Extract the (x, y) coordinate from the center of the cell holding the provided text.  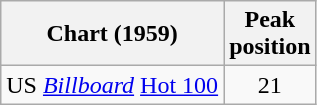
US Billboard Hot 100 (112, 85)
Chart (1959) (112, 34)
21 (270, 85)
Peakposition (270, 34)
